For the text-containing cell, return its midpoint in (X, Y) coordinate format. 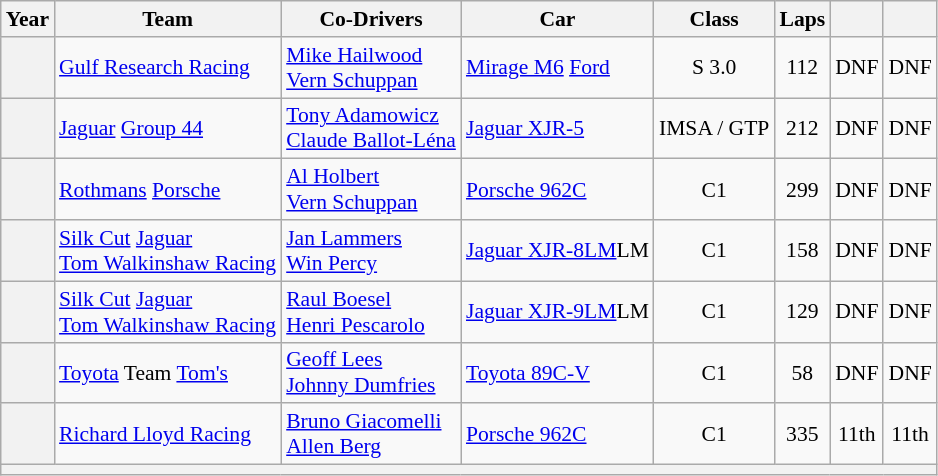
S 3.0 (714, 68)
Team (168, 19)
335 (802, 434)
299 (802, 190)
Mirage M6 Ford (558, 68)
58 (802, 372)
Richard Lloyd Racing (168, 434)
Toyota Team Tom's (168, 372)
Jan Lammers Win Percy (371, 250)
Jaguar Group 44 (168, 128)
Toyota 89C-V (558, 372)
Al Holbert Vern Schuppan (371, 190)
Gulf Research Racing (168, 68)
Mike Hailwood Vern Schuppan (371, 68)
212 (802, 128)
112 (802, 68)
Class (714, 19)
Rothmans Porsche (168, 190)
Bruno Giacomelli Allen Berg (371, 434)
Geoff Lees Johnny Dumfries (371, 372)
Co-Drivers (371, 19)
Raul Boesel Henri Pescarolo (371, 312)
Jaguar XJR-8LMLM (558, 250)
Laps (802, 19)
IMSA / GTP (714, 128)
Jaguar XJR-5 (558, 128)
Tony Adamowicz Claude Ballot-Léna (371, 128)
Car (558, 19)
Year (28, 19)
129 (802, 312)
158 (802, 250)
Jaguar XJR-9LMLM (558, 312)
